Output the [X, Y] coordinate of the center of the cell containing the given text.  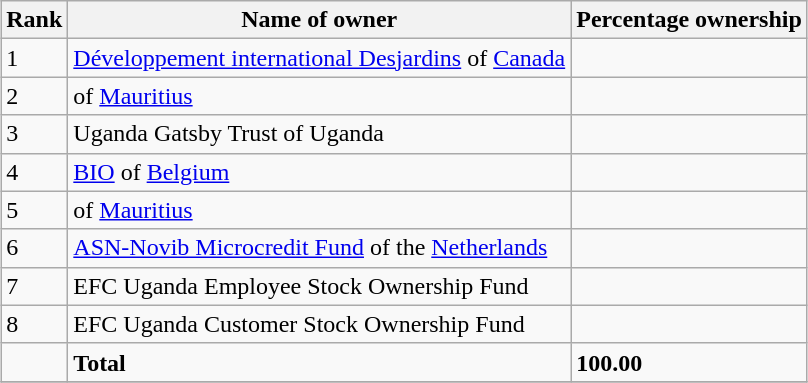
Développement international Desjardins of Canada [320, 58]
4 [34, 172]
6 [34, 248]
Name of owner [320, 20]
1 [34, 58]
7 [34, 286]
BIO of Belgium [320, 172]
EFC Uganda Employee Stock Ownership Fund [320, 286]
3 [34, 134]
Total [320, 362]
8 [34, 324]
Percentage ownership [690, 20]
EFC Uganda Customer Stock Ownership Fund [320, 324]
ASN-Novib Microcredit Fund of the Netherlands [320, 248]
5 [34, 210]
Uganda Gatsby Trust of Uganda [320, 134]
Rank [34, 20]
100.00 [690, 362]
2 [34, 96]
